Determine the [X, Y] coordinate at the center of the cell enclosing the given text.  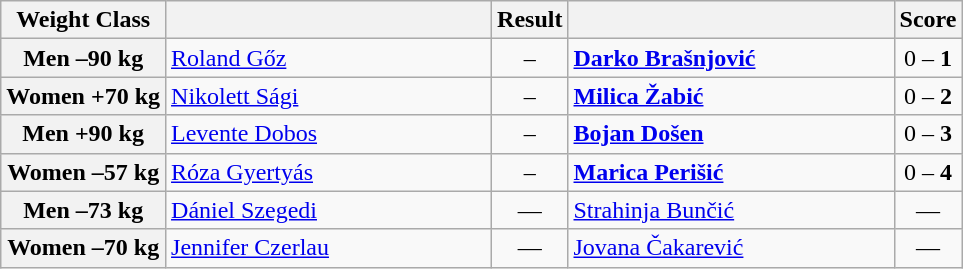
Women –57 kg [84, 172]
0 – 3 [928, 134]
Róza Gyertyás [329, 172]
Women –70 kg [84, 248]
Jovana Čakarević [731, 248]
Women +70 kg [84, 96]
Marica Perišić [731, 172]
Levente Dobos [329, 134]
Nikolett Sági [329, 96]
Jennifer Czerlau [329, 248]
Score [928, 20]
Men –73 kg [84, 210]
Weight Class [84, 20]
Dániel Szegedi [329, 210]
Result [530, 20]
Roland Gőz [329, 58]
0 – 2 [928, 96]
0 – 1 [928, 58]
Men +90 kg [84, 134]
0 – 4 [928, 172]
Men –90 kg [84, 58]
Darko Brašnjović [731, 58]
Strahinja Bunčić [731, 210]
Milica Žabić [731, 96]
Bojan Došen [731, 134]
